Output the [X, Y] coordinate of the center of the cell containing the given text.  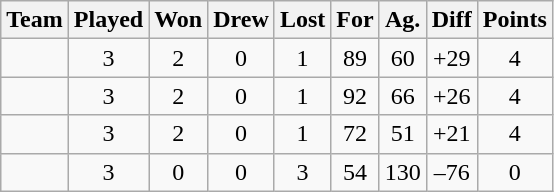
+21 [452, 134]
89 [355, 58]
66 [402, 96]
Won [178, 20]
For [355, 20]
Team [35, 20]
Points [514, 20]
92 [355, 96]
72 [355, 134]
+26 [452, 96]
–76 [452, 172]
60 [402, 58]
51 [402, 134]
Diff [452, 20]
130 [402, 172]
+29 [452, 58]
Lost [302, 20]
Drew [242, 20]
54 [355, 172]
Ag. [402, 20]
Played [108, 20]
